Find where the given text appears and provide that cell's center as (X, Y) coordinate. 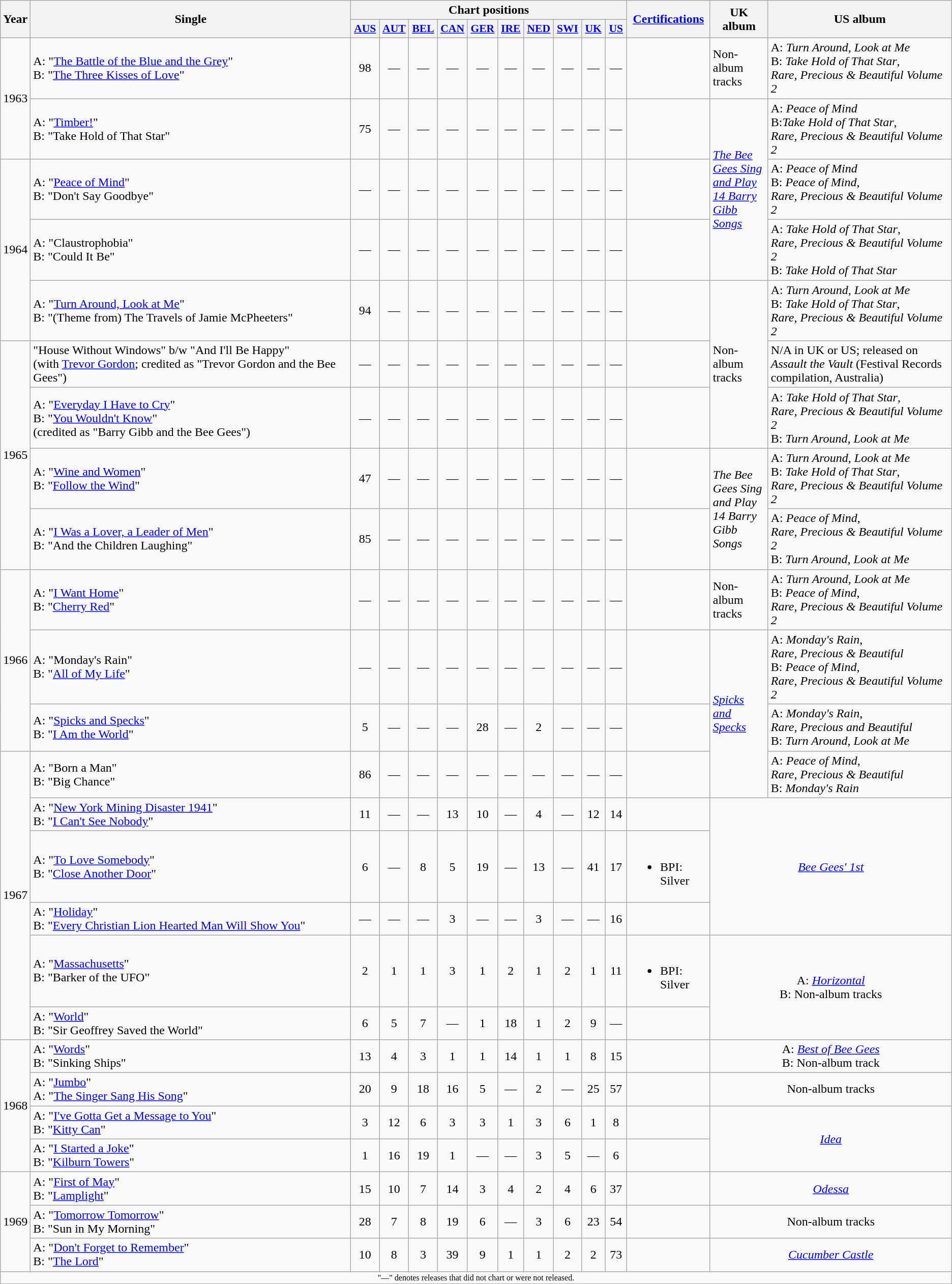
1968 (15, 1106)
SWI (568, 29)
A: "Timber!"B: "Take Hold of That Star" (191, 129)
N/A in UK or US; released on Assault the Vault (Festival Records compilation, Australia) (859, 364)
A: "I Was a Lover, a Leader of Men"B: "And the Children Laughing" (191, 539)
1964 (15, 250)
AUS (365, 29)
41 (593, 866)
A: Monday's Rain, Rare, Precious & BeautifulB: Peace of Mind, Rare, Precious & Beautiful Volume 2 (859, 667)
A: "Massachusetts"B: "Barker of the UFO" (191, 971)
20 (365, 1090)
25 (593, 1090)
47 (365, 478)
A: "Claustrophobia"B: "Could It Be" (191, 250)
A: "Words"B: "Sinking Ships" (191, 1056)
GER (482, 29)
A: "World"B: "Sir Geoffrey Saved the World" (191, 1023)
37 (616, 1188)
A: "I Want Home"B: "Cherry Red" (191, 599)
A: "I Started a Joke"B: "Kilburn Towers" (191, 1156)
Single (191, 19)
1965 (15, 455)
Certifications (669, 19)
A: Peace of Mind B:Take Hold of That Star, Rare, Precious & Beautiful Volume 2 (859, 129)
A: "Turn Around, Look at Me"B: "(Theme from) The Travels of Jamie McPheeters" (191, 310)
Spicks and Specks (739, 714)
A: Monday's Rain, Rare, Precious and BeautifulB: Turn Around, Look at Me (859, 727)
73 (616, 1254)
Bee Gees' 1st (831, 866)
"House Without Windows" b/w "And I'll Be Happy" (with Trevor Gordon; credited as "Trevor Gordon and the Bee Gees") (191, 364)
A: "First of May"B: "Lamplight" (191, 1188)
17 (616, 866)
A: "I've Gotta Get a Message to You"B: "Kitty Can" (191, 1122)
1963 (15, 98)
UK album (739, 19)
98 (365, 68)
"—" denotes releases that did not chart or were not released. (476, 1277)
A: "Wine and Women"B: "Follow the Wind" (191, 478)
A: "Holiday"B: "Every Christian Lion Hearted Man Will Show You" (191, 919)
Odessa (831, 1188)
A: Peace of Mind, Rare, Precious & BeautifulB: Monday's Rain (859, 774)
A: Turn Around, Look at MeB: Peace of Mind, Rare, Precious & Beautiful Volume 2 (859, 599)
94 (365, 310)
US (616, 29)
23 (593, 1222)
Chart positions (489, 10)
86 (365, 774)
A: "Peace of Mind"B: "Don't Say Goodbye" (191, 189)
75 (365, 129)
A: "Jumbo"A: "The Singer Sang His Song" (191, 1090)
A: "Monday's Rain"B: "All of My Life" (191, 667)
A: "The Battle of the Blue and the Grey"B: "The Three Kisses of Love" (191, 68)
A: "Don't Forget to Remember"B: "The Lord" (191, 1254)
A: Peace of Mind, Rare, Precious & Beautiful Volume 2B: Turn Around, Look at Me (859, 539)
A: "Tomorrow Tomorrow"B: "Sun in My Morning" (191, 1222)
1969 (15, 1222)
85 (365, 539)
A: "To Love Somebody"B: "Close Another Door" (191, 866)
CAN (453, 29)
A: Peace of Mind B: Peace of Mind, Rare, Precious & Beautiful Volume 2 (859, 189)
AUT (394, 29)
A: HorizontalB: Non-album tracks (831, 987)
UK (593, 29)
A: "New York Mining Disaster 1941"B: "I Can't See Nobody" (191, 814)
A: Take Hold of That Star, Rare, Precious & Beautiful Volume 2B: Take Hold of That Star (859, 250)
A: "Everyday I Have to Cry"B: "You Wouldn't Know" (credited as "Barry Gibb and the Bee Gees") (191, 418)
39 (453, 1254)
A: Turn Around, Look at MeB: Take Hold of That Star, Rare, Precious & Beautiful Volume 2 (859, 310)
1967 (15, 895)
57 (616, 1090)
A: "Born a Man"B: "Big Chance" (191, 774)
A: Best of Bee GeesB: Non-album track (831, 1056)
IRE (511, 29)
US album (859, 19)
Idea (831, 1139)
54 (616, 1222)
BEL (423, 29)
A: "Spicks and Specks"B: "I Am the World" (191, 727)
A: Take Hold of That Star, Rare, Precious & Beautiful Volume 2B: Turn Around, Look at Me (859, 418)
1966 (15, 660)
Cucumber Castle (831, 1254)
Year (15, 19)
NED (539, 29)
